Capture the cell that displays the provided text and extract its (x, y) central coordinate. 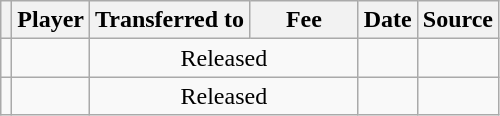
Player (51, 20)
Date (388, 20)
Source (458, 20)
Transferred to (170, 20)
Fee (304, 20)
